Return the [x, y] coordinate for the center point of the cell that contains the specified text.  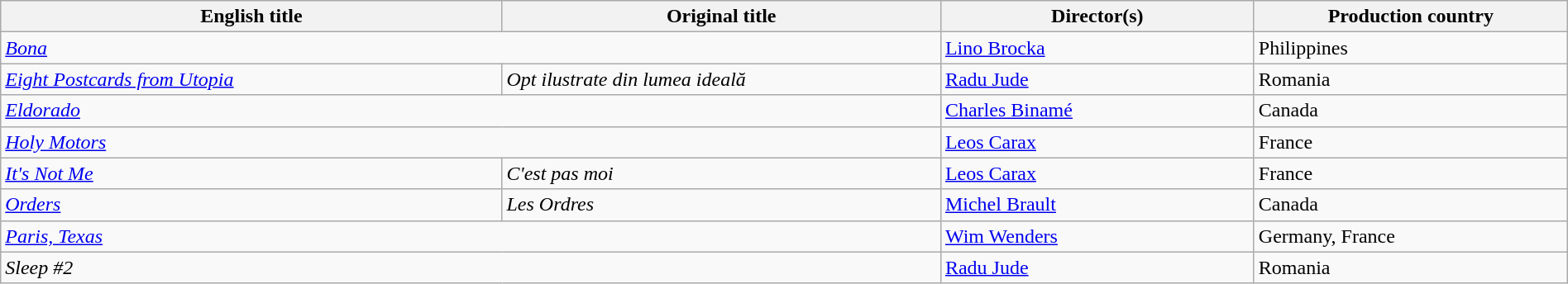
Lino Brocka [1097, 48]
Sleep #2 [471, 267]
Philippines [1411, 48]
Eight Postcards from Utopia [251, 79]
Les Ordres [721, 205]
Opt ilustrate din lumea ideală [721, 79]
English title [251, 17]
Holy Motors [471, 142]
Bona [471, 48]
Eldorado [471, 111]
Wim Wenders [1097, 236]
Original title [721, 17]
C'est pas moi [721, 173]
Orders [251, 205]
Paris, Texas [471, 236]
Director(s) [1097, 17]
Charles Binamé [1097, 111]
Michel Brault [1097, 205]
Germany, France [1411, 236]
It's Not Me [251, 173]
Production country [1411, 17]
